From the cell containing the given text, extract its center point as (X, Y) coordinate. 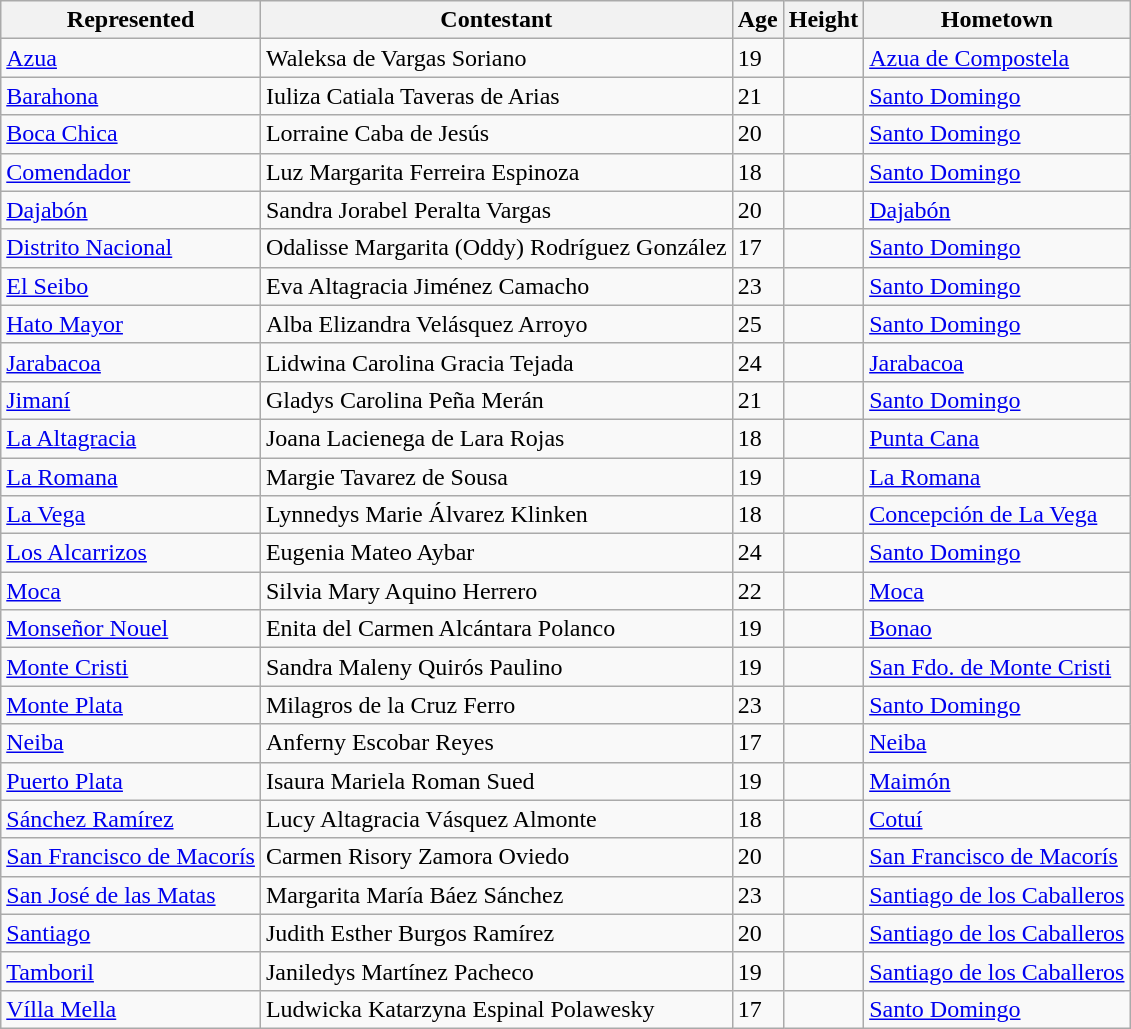
Azua de Compostela (997, 58)
El Seibo (131, 286)
Santiago (131, 933)
Janiledys Martínez Pacheco (496, 971)
25 (758, 324)
Judith Esther Burgos Ramírez (496, 933)
Luz Margarita Ferreira Espinoza (496, 172)
Waleksa de Vargas Soriano (496, 58)
Eva Altagracia Jiménez Camacho (496, 286)
Height (823, 20)
Enita del Carmen Alcántara Polanco (496, 629)
Distrito Nacional (131, 248)
Sánchez Ramírez (131, 819)
Concepción de La Vega (997, 515)
La Vega (131, 515)
Age (758, 20)
Boca Chica (131, 134)
Monte Cristi (131, 667)
Represented (131, 20)
Lucy Altagracia Vásquez Almonte (496, 819)
Milagros de la Cruz Ferro (496, 705)
Isaura Mariela Roman Sued (496, 781)
Hometown (997, 20)
Gladys Carolina Peña Merán (496, 400)
Alba Elizandra Velásquez Arroyo (496, 324)
Margarita María Báez Sánchez (496, 895)
Lidwina Carolina Gracia Tejada (496, 362)
Joana Lacienega de Lara Rojas (496, 438)
Odalisse Margarita (Oddy) Rodríguez González (496, 248)
Iuliza Catiala Taveras de Arias (496, 96)
Tamboril (131, 971)
La Altagracia (131, 438)
Barahona (131, 96)
Sandra Maleny Quirós Paulino (496, 667)
Ludwicka Katarzyna Espinal Polawesky (496, 1009)
Sandra Jorabel Peralta Vargas (496, 210)
Lorraine Caba de Jesús (496, 134)
Contestant (496, 20)
San Fdo. de Monte Cristi (997, 667)
22 (758, 591)
Bonao (997, 629)
Eugenia Mateo Aybar (496, 553)
Jimaní (131, 400)
Puerto Plata (131, 781)
Anferny Escobar Reyes (496, 743)
Azua (131, 58)
Silvia Mary Aquino Herrero (496, 591)
Lynnedys Marie Álvarez Klinken (496, 515)
San José de las Matas (131, 895)
Hato Mayor (131, 324)
Carmen Risory Zamora Oviedo (496, 857)
Los Alcarrizos (131, 553)
Cotuí (997, 819)
Maimón (997, 781)
Vílla Mella (131, 1009)
Comendador (131, 172)
Monseñor Nouel (131, 629)
Monte Plata (131, 705)
Punta Cana (997, 438)
Margie Tavarez de Sousa (496, 477)
